Identify which cell holds the provided text, then report its [X, Y] central coordinate. 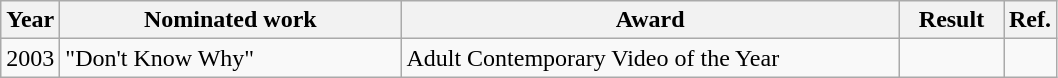
Award [650, 20]
Adult Contemporary Video of the Year [650, 58]
Year [30, 20]
Result [951, 20]
2003 [30, 58]
Ref. [1030, 20]
"Don't Know Why" [230, 58]
Nominated work [230, 20]
